Provide the [X, Y] coordinate of the cell's center where the given text is located.  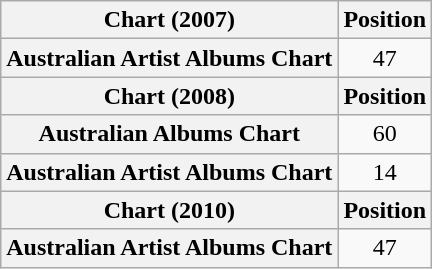
60 [385, 134]
Chart (2008) [170, 96]
14 [385, 172]
Chart (2010) [170, 210]
Australian Albums Chart [170, 134]
Chart (2007) [170, 20]
